Identify which cell holds the provided text, then report its (X, Y) central coordinate. 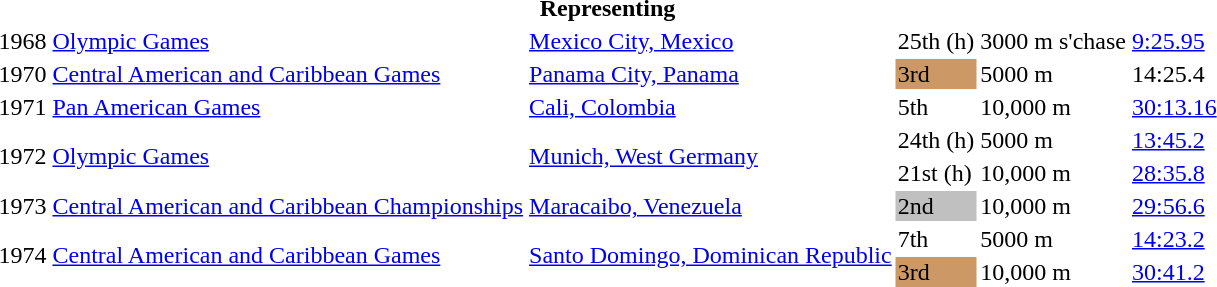
Central American and Caribbean Championships (288, 206)
Cali, Colombia (711, 107)
Panama City, Panama (711, 74)
7th (936, 239)
24th (h) (936, 140)
Pan American Games (288, 107)
3000 m s'chase (1054, 41)
21st (h) (936, 173)
2nd (936, 206)
25th (h) (936, 41)
Munich, West Germany (711, 156)
5th (936, 107)
Maracaibo, Venezuela (711, 206)
Santo Domingo, Dominican Republic (711, 256)
Mexico City, Mexico (711, 41)
